Capture the cell that displays the provided text and extract its [X, Y] central coordinate. 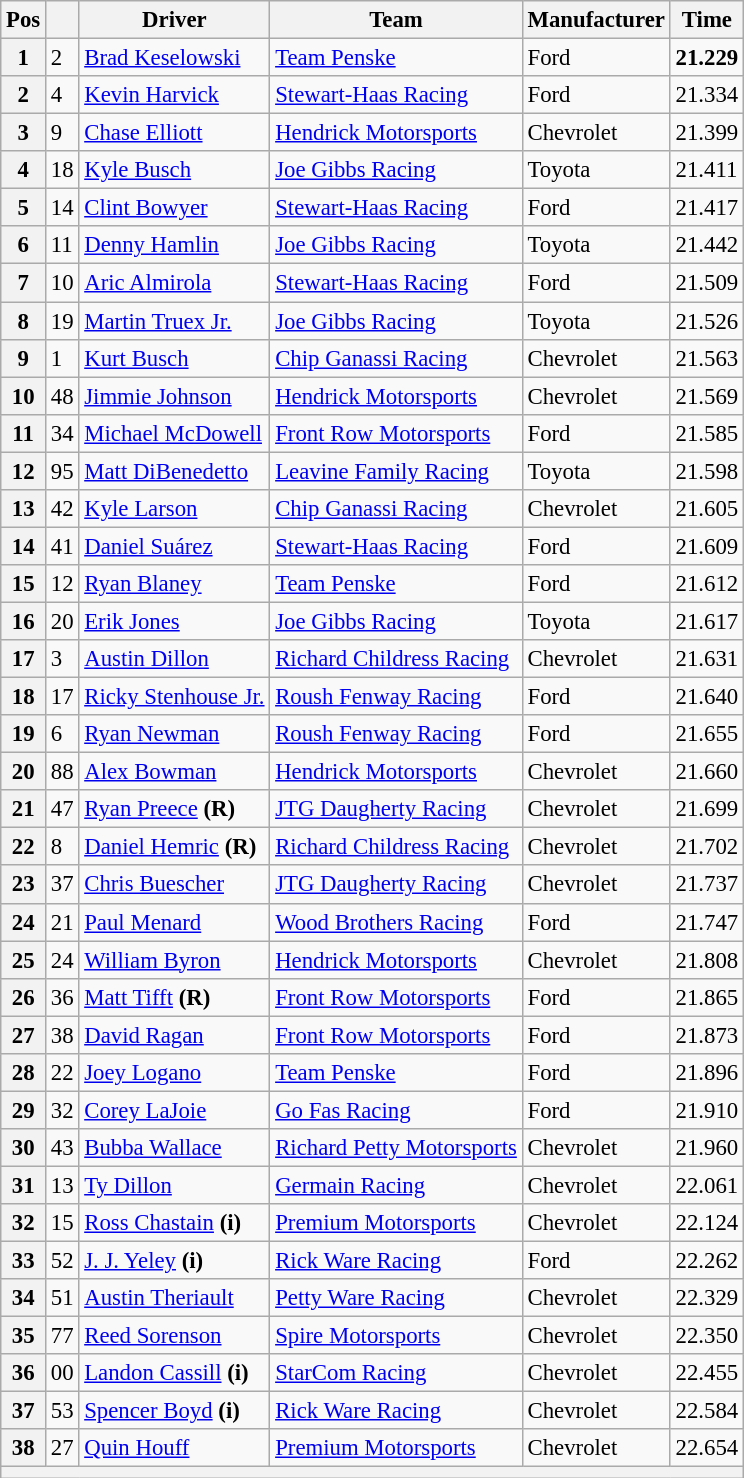
22.455 [706, 1373]
Denny Hamlin [174, 245]
21.960 [706, 1148]
35 [24, 1336]
21.865 [706, 997]
Chris Buescher [174, 885]
Erik Jones [174, 621]
Kyle Busch [174, 170]
33 [24, 1261]
21.399 [706, 133]
21.910 [706, 1110]
Richard Petty Motorsports [396, 1148]
Austin Dillon [174, 659]
Clint Bowyer [174, 208]
Pos [24, 20]
Leavine Family Racing [396, 471]
Driver [174, 20]
Joey Logano [174, 1073]
7 [24, 283]
Matt DiBenedetto [174, 471]
Ty Dillon [174, 1185]
26 [24, 997]
Ryan Blaney [174, 584]
31 [24, 1185]
47 [62, 809]
53 [62, 1411]
21.229 [706, 58]
21.509 [706, 283]
51 [62, 1298]
22.654 [706, 1449]
21.640 [706, 697]
22.124 [706, 1223]
29 [24, 1110]
Matt Tifft (R) [174, 997]
22.329 [706, 1298]
21.699 [706, 809]
52 [62, 1261]
Landon Cassill (i) [174, 1373]
Ricky Stenhouse Jr. [174, 697]
Kurt Busch [174, 358]
Michael McDowell [174, 433]
95 [62, 471]
21.334 [706, 95]
21.598 [706, 471]
Austin Theriault [174, 1298]
Manufacturer [596, 20]
21.609 [706, 546]
Jimmie Johnson [174, 396]
21.411 [706, 170]
Paul Menard [174, 922]
Team [396, 20]
Ryan Newman [174, 734]
21.569 [706, 396]
Brad Keselowski [174, 58]
Time [706, 20]
21.563 [706, 358]
21.631 [706, 659]
25 [24, 960]
21.737 [706, 885]
Daniel Hemric (R) [174, 847]
21.655 [706, 734]
Ryan Preece (R) [174, 809]
22.061 [706, 1185]
23 [24, 885]
16 [24, 621]
Bubba Wallace [174, 1148]
00 [62, 1373]
30 [24, 1148]
21.617 [706, 621]
William Byron [174, 960]
21.417 [706, 208]
J. J. Yeley (i) [174, 1261]
42 [62, 509]
Wood Brothers Racing [396, 922]
StarCom Racing [396, 1373]
22.262 [706, 1261]
21.896 [706, 1073]
Aric Almirola [174, 283]
Spire Motorsports [396, 1336]
48 [62, 396]
41 [62, 546]
Reed Sorenson [174, 1336]
Go Fas Racing [396, 1110]
21.612 [706, 584]
28 [24, 1073]
77 [62, 1336]
Petty Ware Racing [396, 1298]
Germain Racing [396, 1185]
Martin Truex Jr. [174, 321]
Spencer Boyd (i) [174, 1411]
88 [62, 772]
David Ragan [174, 1035]
Quin Houff [174, 1449]
21.585 [706, 433]
Ross Chastain (i) [174, 1223]
Corey LaJoie [174, 1110]
Kyle Larson [174, 509]
22.584 [706, 1411]
21.660 [706, 772]
5 [24, 208]
Kevin Harvick [174, 95]
21.526 [706, 321]
21.873 [706, 1035]
21.442 [706, 245]
21.747 [706, 922]
22.350 [706, 1336]
Daniel Suárez [174, 546]
43 [62, 1148]
21.605 [706, 509]
21.702 [706, 847]
Alex Bowman [174, 772]
Chase Elliott [174, 133]
21.808 [706, 960]
